Detect which cell encompasses the target text, then output its (x, y) center coordinate. 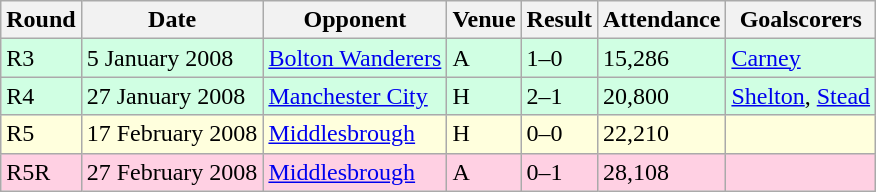
1–0 (559, 58)
28,108 (661, 172)
R4 (41, 96)
20,800 (661, 96)
0–1 (559, 172)
Round (41, 20)
Shelton, Stead (801, 96)
2–1 (559, 96)
Venue (484, 20)
Attendance (661, 20)
22,210 (661, 134)
27 February 2008 (172, 172)
Manchester City (355, 96)
Goalscorers (801, 20)
Bolton Wanderers (355, 58)
R5R (41, 172)
R3 (41, 58)
17 February 2008 (172, 134)
Result (559, 20)
R5 (41, 134)
27 January 2008 (172, 96)
5 January 2008 (172, 58)
Opponent (355, 20)
Carney (801, 58)
0–0 (559, 134)
Date (172, 20)
15,286 (661, 58)
